Pinpoint the cell where the given text exists, returning its [X, Y] midpoint coordinate. 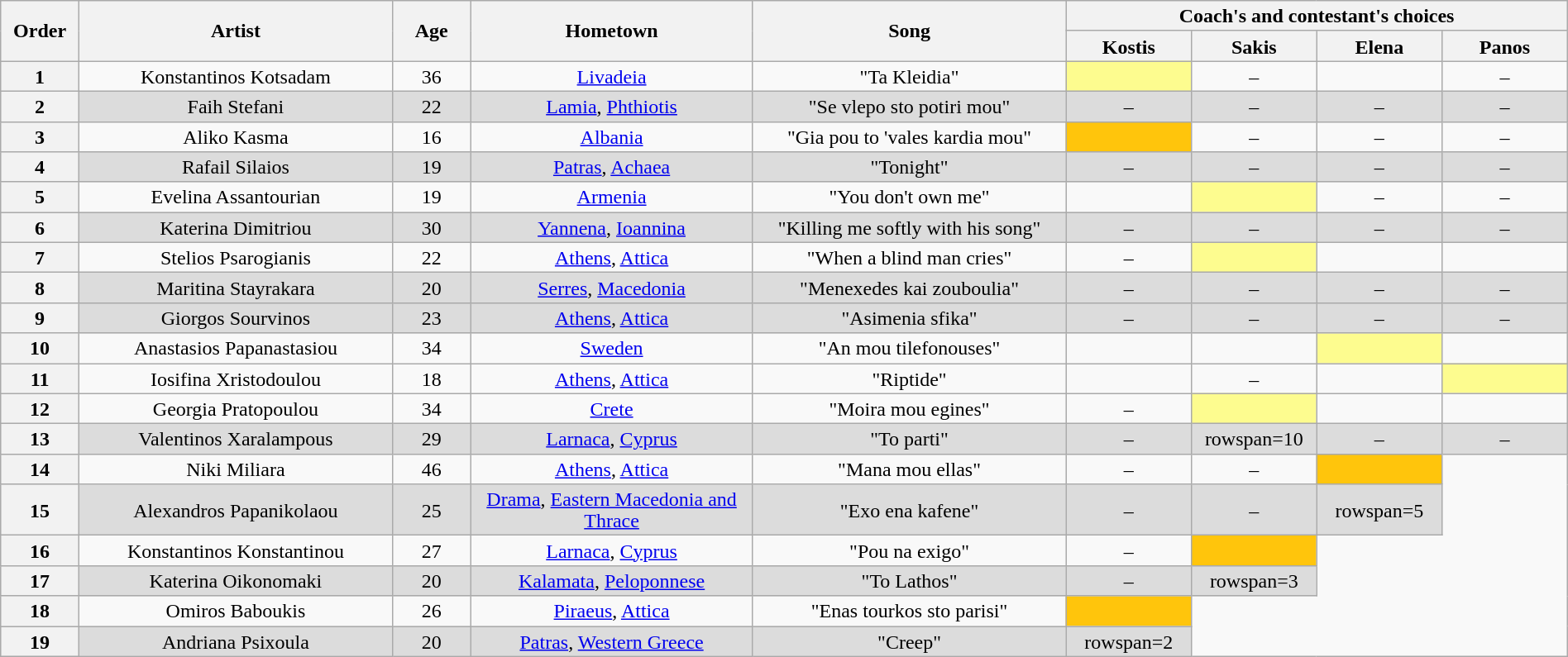
11 [40, 378]
Alexandros Papanikolaou [235, 510]
Panos [1505, 46]
"Se vlepo sto potiri mou" [910, 106]
"Tonight" [910, 167]
"To parti" [910, 440]
rowspan=2 [1129, 641]
"You don't own me" [910, 197]
Aliko Kasma [235, 137]
"Creep" [910, 641]
10 [40, 349]
Elena [1379, 46]
"Menexedes kai zouboulia" [910, 288]
1 [40, 76]
Konstantinos Kotsadam [235, 76]
Age [432, 31]
"Mana mou ellas" [910, 469]
"Riptide" [910, 378]
5 [40, 197]
Artist [235, 31]
7 [40, 258]
Anastasios Papanastasiou [235, 349]
Sweden [612, 349]
"Pou na exigo" [910, 550]
Armenia [612, 197]
4 [40, 167]
"Gia pou to 'vales kardia mou" [910, 137]
Giorgos Sourvinos [235, 317]
15 [40, 510]
26 [432, 612]
36 [432, 76]
Maritina Stayrakara [235, 288]
Niki Miliara [235, 469]
Patras, Western Greece [612, 641]
Coach's and contestant's choices [1317, 17]
"Moira mou egines" [910, 408]
"Exo ena kafene" [910, 510]
3 [40, 137]
Katerina Dimitriou [235, 228]
25 [432, 510]
rowspan=5 [1379, 510]
27 [432, 550]
Song [910, 31]
Piraeus, Attica [612, 612]
Katerina Oikonomaki [235, 580]
Livadeia [612, 76]
9 [40, 317]
6 [40, 228]
Faih Stefani [235, 106]
"When a blind man cries" [910, 258]
29 [432, 440]
8 [40, 288]
Patras, Achaea [612, 167]
"To Lathos" [910, 580]
Evelina Assantourian [235, 197]
Drama, Eastern Macedonia and Thrace [612, 510]
Valentinos Xaralampous [235, 440]
13 [40, 440]
"An mou tilefonouses" [910, 349]
14 [40, 469]
Andriana Psixoula [235, 641]
"Killing me softly with his song" [910, 228]
Stelios Psarogianis [235, 258]
Georgia Pratopoulou [235, 408]
Hometown [612, 31]
"Ta Kleidia" [910, 76]
Serres, Macedonia [612, 288]
Yannena, Ioannina [612, 228]
Sakis [1255, 46]
12 [40, 408]
rowspan=3 [1255, 580]
Omiros Baboukis [235, 612]
17 [40, 580]
Kostis [1129, 46]
46 [432, 469]
Lamia, Phthiotis [612, 106]
Crete [612, 408]
Albania [612, 137]
"Asimenia sfika" [910, 317]
Iosifina Xristodoulou [235, 378]
30 [432, 228]
23 [432, 317]
2 [40, 106]
Rafail Silaios [235, 167]
Konstantinos Konstantinou [235, 550]
"Enas tourkos sto parisi" [910, 612]
Order [40, 31]
rowspan=10 [1255, 440]
Kalamata, Peloponnese [612, 580]
